Extract the (x, y) coordinate from the center of the cell holding the provided text.  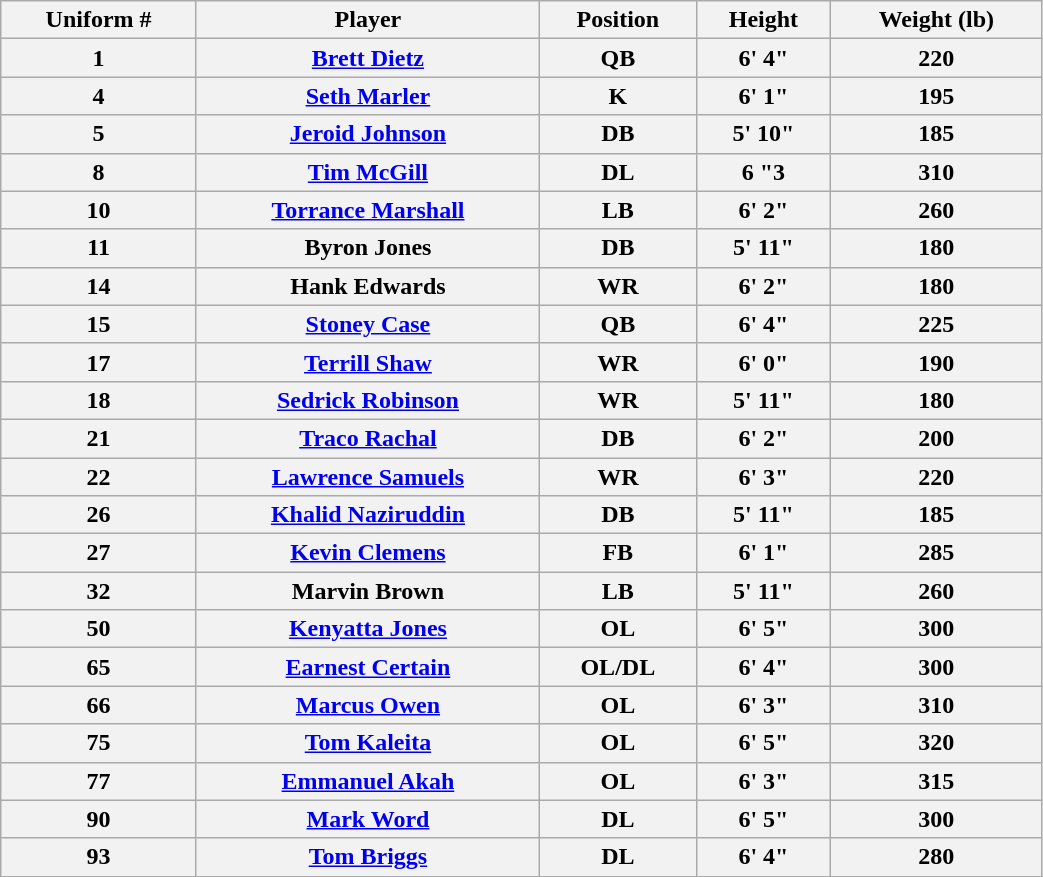
Kenyatta Jones (368, 629)
200 (936, 438)
75 (99, 743)
190 (936, 362)
15 (99, 324)
Traco Rachal (368, 438)
Emmanuel Akah (368, 781)
90 (99, 819)
Lawrence Samuels (368, 477)
65 (99, 667)
Tom Briggs (368, 857)
K (618, 96)
Byron Jones (368, 248)
66 (99, 705)
77 (99, 781)
Tim McGill (368, 172)
6 "3 (763, 172)
22 (99, 477)
Marvin Brown (368, 591)
21 (99, 438)
Seth Marler (368, 96)
315 (936, 781)
Sedrick Robinson (368, 400)
320 (936, 743)
5 (99, 134)
Khalid Naziruddin (368, 515)
Hank Edwards (368, 286)
93 (99, 857)
285 (936, 553)
OL/DL (618, 667)
5' 10" (763, 134)
Mark Word (368, 819)
50 (99, 629)
11 (99, 248)
Terrill Shaw (368, 362)
Player (368, 20)
27 (99, 553)
Position (618, 20)
Marcus Owen (368, 705)
Brett Dietz (368, 58)
18 (99, 400)
Tom Kaleita (368, 743)
225 (936, 324)
17 (99, 362)
Earnest Certain (368, 667)
195 (936, 96)
Stoney Case (368, 324)
Weight (lb) (936, 20)
Torrance Marshall (368, 210)
1 (99, 58)
6' 0" (763, 362)
14 (99, 286)
Height (763, 20)
FB (618, 553)
Uniform # (99, 20)
280 (936, 857)
10 (99, 210)
32 (99, 591)
26 (99, 515)
Jeroid Johnson (368, 134)
4 (99, 96)
8 (99, 172)
Kevin Clemens (368, 553)
